From the cell containing the given text, extract its center point as (X, Y) coordinate. 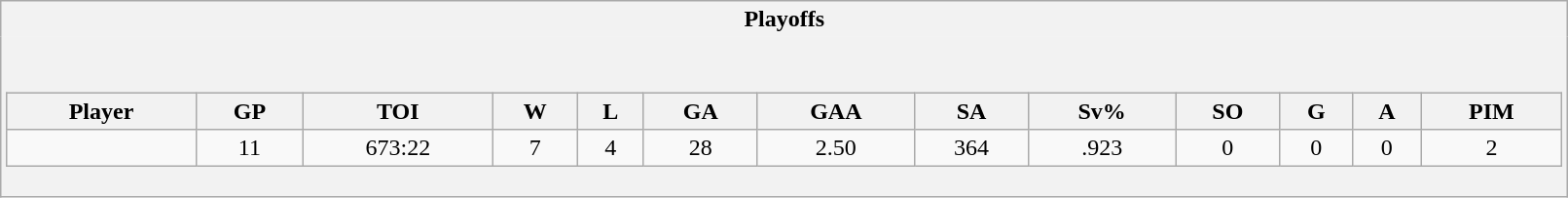
W (535, 111)
673:22 (398, 148)
L (610, 111)
28 (701, 148)
Playoffs (784, 20)
364 (971, 148)
11 (249, 148)
Player GP TOI W L GA GAA SA Sv% SO G A PIM 11 673:22 7 4 28 2.50 364 .923 0 0 0 2 (784, 117)
Player (101, 111)
G (1316, 111)
SO (1228, 111)
TOI (398, 111)
A (1386, 111)
GA (701, 111)
.923 (1102, 148)
2.50 (835, 148)
2 (1491, 148)
PIM (1491, 111)
SA (971, 111)
GAA (835, 111)
Sv% (1102, 111)
4 (610, 148)
GP (249, 111)
7 (535, 148)
